Capture the cell that displays the provided text and extract its (X, Y) central coordinate. 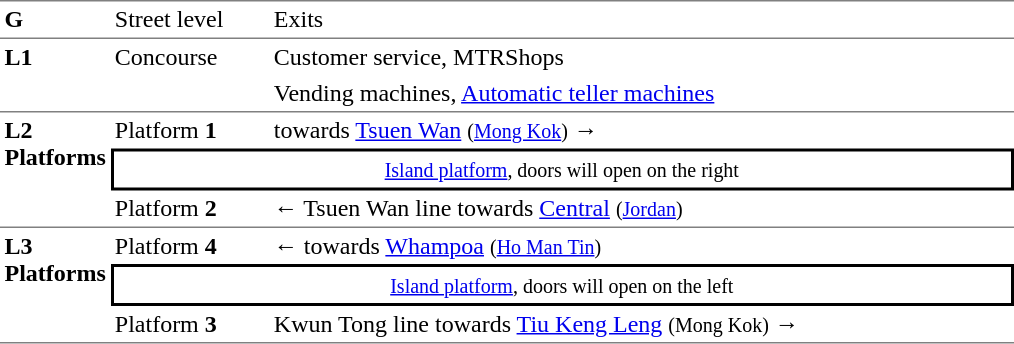
Kwun Tong line towards Tiu Keng Leng (Mong Kok) → (641, 325)
Street level (190, 20)
← towards Whampoa (Ho Man Tin) (641, 246)
← Tsuen Wan line towards Central (Jordan) (641, 209)
Island platform, doors will open on the left (562, 285)
Platform 2 (190, 209)
Concourse (190, 76)
Vending machines, Automatic teller machines (641, 94)
Platform 4 (190, 246)
Platform 3 (190, 325)
L1 (55, 76)
G (55, 20)
L2Platforms (55, 170)
Island platform, doors will open on the right (562, 169)
L3Platforms (55, 286)
Exits (641, 20)
Customer service, MTRShops (641, 57)
towards Tsuen Wan (Mong Kok) → (641, 130)
Platform 1 (190, 130)
